Return (X, Y) of the center of cell containing provided text 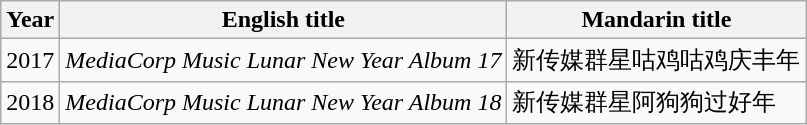
Year (30, 20)
新传媒群星咕鸡咕鸡庆丰年 (656, 60)
Mandarin title (656, 20)
English title (284, 20)
MediaCorp Music Lunar New Year Album 17 (284, 60)
MediaCorp Music Lunar New Year Album 18 (284, 102)
2018 (30, 102)
新传媒群星阿狗狗过好年 (656, 102)
2017 (30, 60)
